Extract the (X, Y) coordinate from the center of the cell holding the provided text.  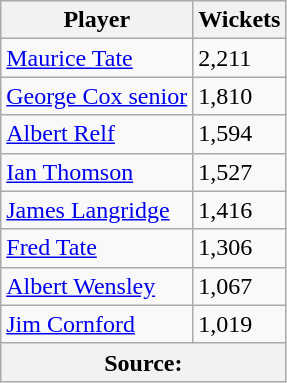
Ian Thomson (97, 172)
1,527 (240, 172)
1,306 (240, 248)
1,067 (240, 286)
Fred Tate (97, 248)
Player (97, 20)
Source: (144, 362)
George Cox senior (97, 96)
Maurice Tate (97, 58)
James Langridge (97, 210)
Albert Relf (97, 134)
2,211 (240, 58)
Jim Cornford (97, 324)
1,416 (240, 210)
1,019 (240, 324)
Albert Wensley (97, 286)
Wickets (240, 20)
1,810 (240, 96)
1,594 (240, 134)
